Find where the given text appears and provide that cell's center as [x, y] coordinate. 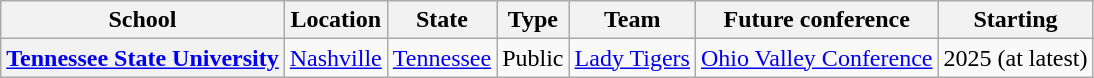
Tennessee State University [143, 58]
Ohio Valley Conference [816, 58]
Public [533, 58]
Team [632, 20]
State [442, 20]
Future conference [816, 20]
School [143, 20]
Type [533, 20]
Location [336, 20]
Nashville [336, 58]
Lady Tigers [632, 58]
2025 (at latest) [1016, 58]
Tennessee [442, 58]
Starting [1016, 20]
